Pinpoint the cell where the given text exists, returning its (X, Y) midpoint coordinate. 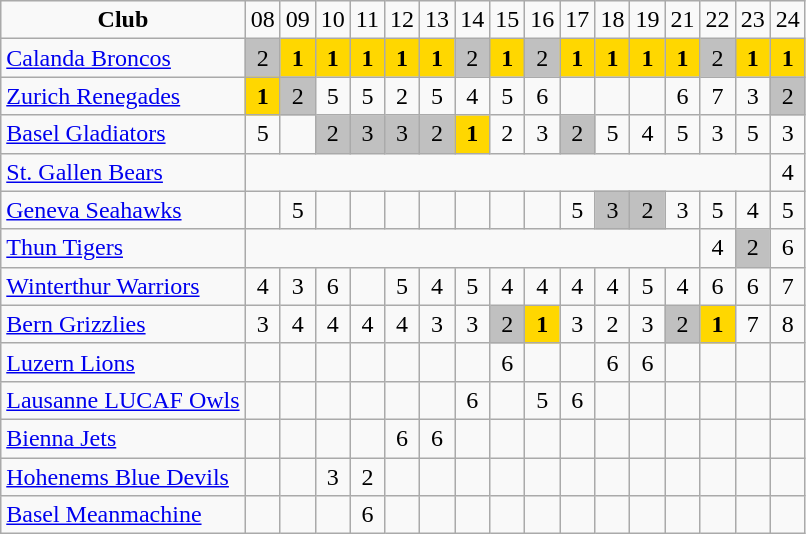
12 (402, 20)
17 (578, 20)
08 (262, 20)
Zurich Renegades (123, 96)
21 (682, 20)
Hohenems Blue Devils (123, 477)
09 (298, 20)
18 (612, 20)
16 (542, 20)
23 (752, 20)
Thun Tigers (123, 248)
Lausanne LUCAF Owls (123, 400)
11 (367, 20)
22 (718, 20)
Bern Grizzlies (123, 324)
13 (438, 20)
Club (123, 20)
Calanda Broncos (123, 58)
10 (332, 20)
Luzern Lions (123, 362)
Geneva Seahawks (123, 210)
8 (788, 324)
Winterthur Warriors (123, 286)
Basel Gladiators (123, 134)
24 (788, 20)
19 (648, 20)
St. Gallen Bears (123, 172)
Basel Meanmachine (123, 515)
15 (508, 20)
14 (472, 20)
Bienna Jets (123, 438)
